Provide the (x, y) coordinate of the cell's center where the given text is located.  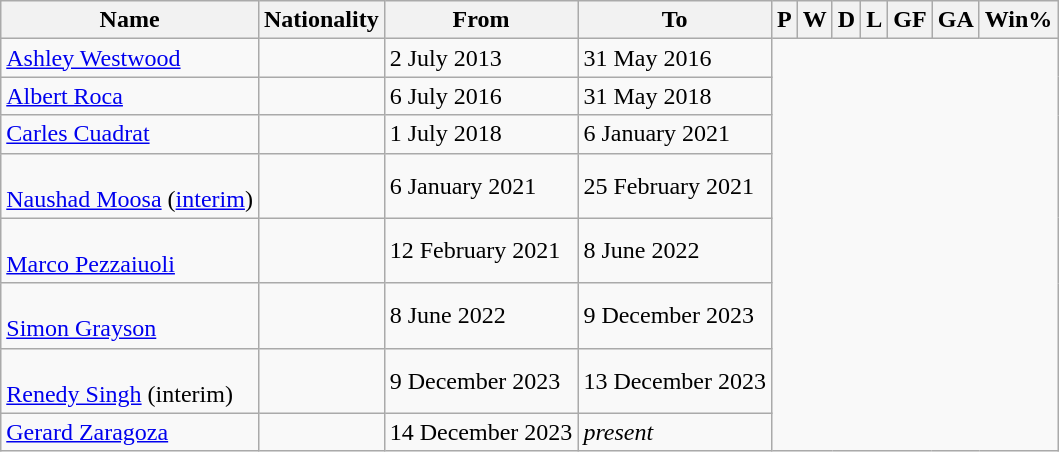
To (675, 20)
GF (910, 20)
1 July 2018 (481, 134)
6 July 2016 (481, 96)
14 December 2023 (481, 432)
Name (130, 20)
Albert Roca (130, 96)
Naushad Moosa (interim) (130, 186)
GA (956, 20)
Gerard Zaragoza (130, 432)
12 February 2021 (481, 250)
Carles Cuadrat (130, 134)
From (481, 20)
13 December 2023 (675, 380)
2 July 2013 (481, 58)
L (874, 20)
31 May 2016 (675, 58)
Renedy Singh (interim) (130, 380)
Nationality (321, 20)
Marco Pezzaiuoli (130, 250)
31 May 2018 (675, 96)
present (675, 432)
Win% (1018, 20)
P (785, 20)
25 February 2021 (675, 186)
W (814, 20)
Ashley Westwood (130, 58)
Simon Grayson (130, 316)
D (846, 20)
